Find where the given text appears and provide that cell's center as [X, Y] coordinate. 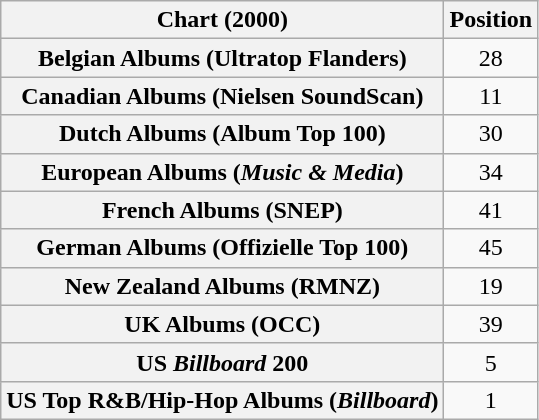
Chart (2000) [222, 20]
US Billboard 200 [222, 362]
39 [491, 324]
UK Albums (OCC) [222, 324]
German Albums (Offizielle Top 100) [222, 248]
34 [491, 172]
30 [491, 134]
19 [491, 286]
French Albums (SNEP) [222, 210]
New Zealand Albums (RMNZ) [222, 286]
Position [491, 20]
1 [491, 400]
5 [491, 362]
41 [491, 210]
US Top R&B/Hip-Hop Albums (Billboard) [222, 400]
European Albums (Music & Media) [222, 172]
11 [491, 96]
Canadian Albums (Nielsen SoundScan) [222, 96]
45 [491, 248]
28 [491, 58]
Belgian Albums (Ultratop Flanders) [222, 58]
Dutch Albums (Album Top 100) [222, 134]
